Pinpoint the cell where the given text exists, returning its [X, Y] midpoint coordinate. 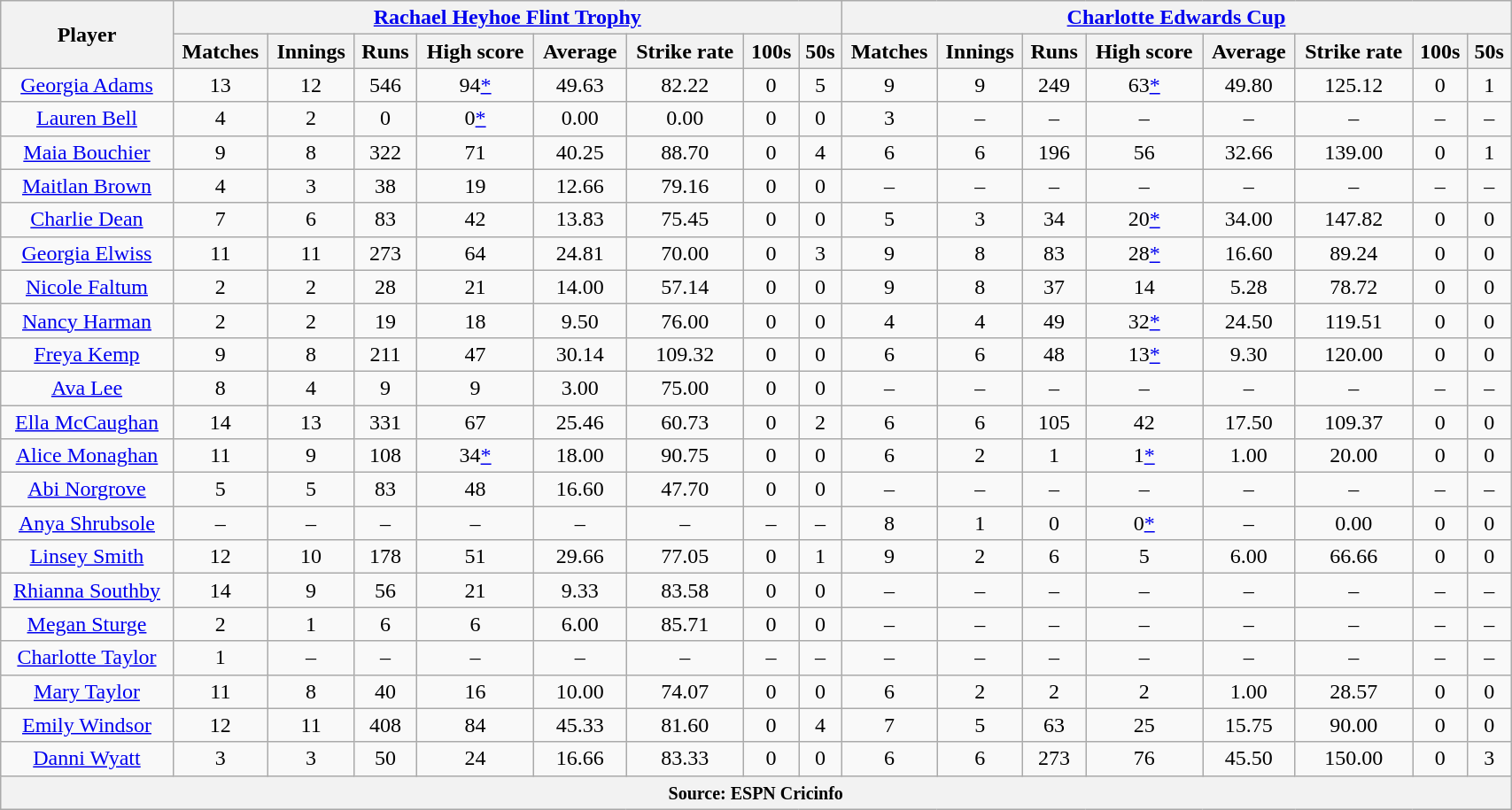
40 [386, 691]
13* [1144, 354]
147.82 [1353, 220]
24.81 [580, 253]
3.00 [580, 388]
1* [1144, 456]
47.70 [686, 490]
Danni Wyatt [87, 759]
20* [1144, 220]
Nancy Harman [87, 320]
81.60 [686, 725]
78.72 [1353, 287]
79.16 [686, 186]
90.75 [686, 456]
63* [1144, 85]
16 [475, 691]
Lauren Bell [87, 119]
Mary Taylor [87, 691]
38 [386, 186]
76 [1144, 759]
15.75 [1249, 725]
Ava Lee [87, 388]
32.66 [1249, 152]
28 [386, 287]
139.00 [1353, 152]
Emily Windsor [87, 725]
18.00 [580, 456]
94* [475, 85]
9.30 [1249, 354]
89.24 [1353, 253]
76.00 [686, 320]
51 [475, 557]
13.83 [580, 220]
Charlie Dean [87, 220]
88.70 [686, 152]
25 [1144, 725]
34* [475, 456]
16.66 [580, 759]
10.00 [580, 691]
150.00 [1353, 759]
Linsey Smith [87, 557]
125.12 [1353, 85]
331 [386, 422]
28.57 [1353, 691]
109.32 [686, 354]
25.46 [580, 422]
18 [475, 320]
Ella McCaughan [87, 422]
249 [1054, 85]
85.71 [686, 624]
Player [87, 35]
Anya Shrubsole [87, 523]
Charlotte Taylor [87, 658]
196 [1054, 152]
49.63 [580, 85]
Rachael Heyhoe Flint Trophy [507, 18]
84 [475, 725]
45.50 [1249, 759]
322 [386, 152]
29.66 [580, 557]
546 [386, 85]
14.00 [580, 287]
83.58 [686, 590]
47 [475, 354]
63 [1054, 725]
Megan Sturge [87, 624]
408 [386, 725]
Maia Bouchier [87, 152]
Charlotte Edwards Cup [1176, 18]
90.00 [1353, 725]
108 [386, 456]
32* [1144, 320]
5.28 [1249, 287]
178 [386, 557]
Freya Kemp [87, 354]
Maitlan Brown [87, 186]
30.14 [580, 354]
211 [386, 354]
37 [1054, 287]
70.00 [686, 253]
Georgia Adams [87, 85]
105 [1054, 422]
120.00 [1353, 354]
49.80 [1249, 85]
57.14 [686, 287]
24 [475, 759]
60.73 [686, 422]
Alice Monaghan [87, 456]
28* [1144, 253]
10 [312, 557]
24.50 [1249, 320]
83.33 [686, 759]
Abi Norgrove [87, 490]
40.25 [580, 152]
12.66 [580, 186]
Source: ESPN Cricinfo [756, 792]
82.22 [686, 85]
49 [1054, 320]
75.45 [686, 220]
66.66 [1353, 557]
17.50 [1249, 422]
34.00 [1249, 220]
20.00 [1353, 456]
64 [475, 253]
45.33 [580, 725]
Nicole Faltum [87, 287]
Georgia Elwiss [87, 253]
50 [386, 759]
119.51 [1353, 320]
75.00 [686, 388]
34 [1054, 220]
74.07 [686, 691]
Rhianna Southby [87, 590]
77.05 [686, 557]
67 [475, 422]
9.33 [580, 590]
109.37 [1353, 422]
9.50 [580, 320]
71 [475, 152]
